Detect which cell encompasses the target text, then output its (x, y) center coordinate. 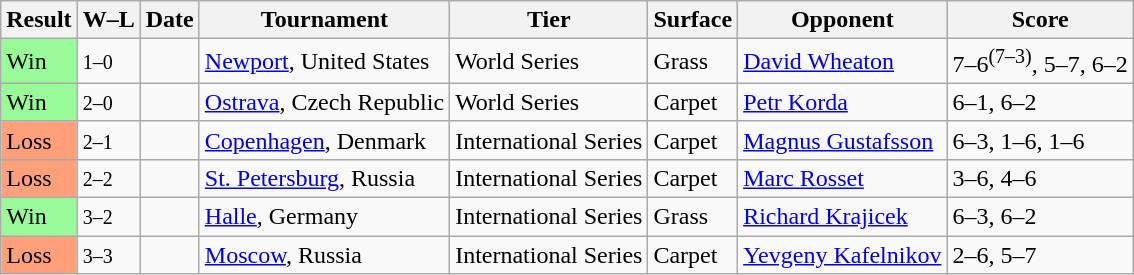
Score (1040, 20)
2–1 (108, 140)
Tournament (324, 20)
Ostrava, Czech Republic (324, 102)
Newport, United States (324, 62)
Surface (693, 20)
Marc Rosset (842, 178)
2–2 (108, 178)
W–L (108, 20)
3–2 (108, 217)
6–3, 1–6, 1–6 (1040, 140)
Petr Korda (842, 102)
Richard Krajicek (842, 217)
Opponent (842, 20)
Copenhagen, Denmark (324, 140)
7–6(7–3), 5–7, 6–2 (1040, 62)
3–6, 4–6 (1040, 178)
Magnus Gustafsson (842, 140)
6–3, 6–2 (1040, 217)
Moscow, Russia (324, 255)
2–6, 5–7 (1040, 255)
2–0 (108, 102)
3–3 (108, 255)
Result (39, 20)
St. Petersburg, Russia (324, 178)
Date (170, 20)
Tier (549, 20)
David Wheaton (842, 62)
Halle, Germany (324, 217)
Yevgeny Kafelnikov (842, 255)
1–0 (108, 62)
6–1, 6–2 (1040, 102)
